From the cell containing the given text, extract its center point as (x, y) coordinate. 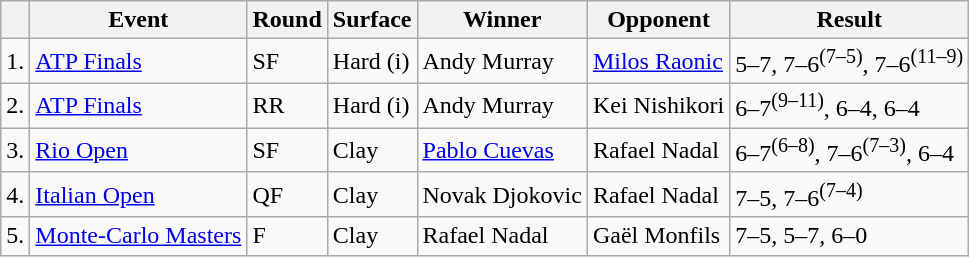
7–5, 5–7, 6–0 (850, 236)
5–7, 7–6(7–5), 7–6(11–9) (850, 62)
Monte-Carlo Masters (138, 236)
F (287, 236)
6–7(9–11), 6–4, 6–4 (850, 106)
3. (16, 150)
Surface (372, 20)
Event (138, 20)
Italian Open (138, 194)
2. (16, 106)
Opponent (658, 20)
7–5, 7–6(7–4) (850, 194)
Rio Open (138, 150)
6–7(6–8), 7–6(7–3), 6–4 (850, 150)
Novak Djokovic (502, 194)
Winner (502, 20)
Pablo Cuevas (502, 150)
Kei Nishikori (658, 106)
Gaël Monfils (658, 236)
4. (16, 194)
QF (287, 194)
1. (16, 62)
Result (850, 20)
Milos Raonic (658, 62)
Round (287, 20)
5. (16, 236)
RR (287, 106)
